Extract the (x, y) coordinate from the center of the cell holding the provided text.  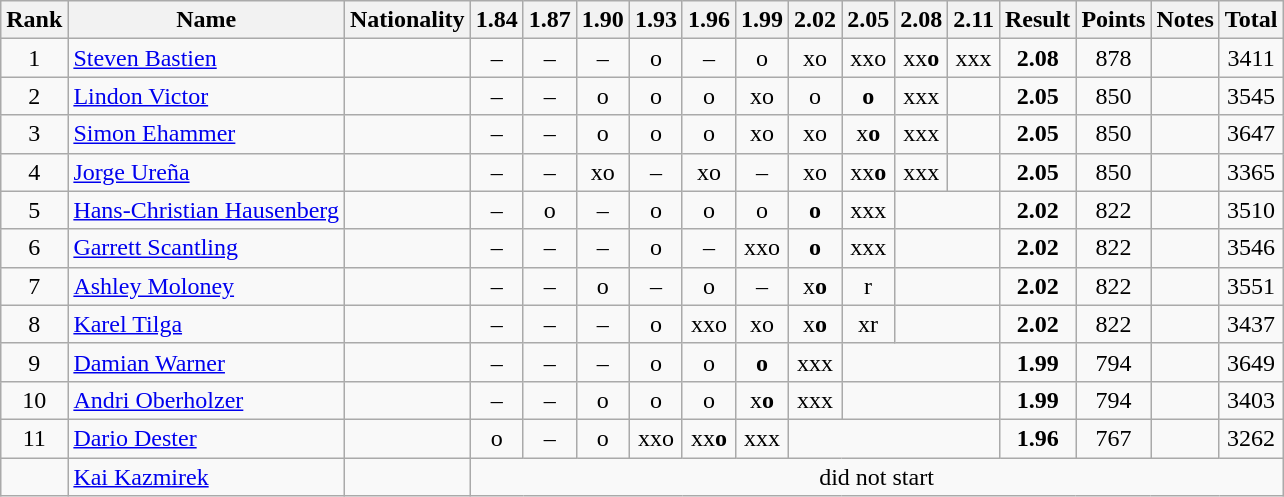
1.87 (550, 20)
8 (34, 324)
Lindon Victor (206, 96)
3545 (1251, 96)
1 (34, 58)
4 (34, 172)
Jorge Ureña (206, 172)
Simon Ehammer (206, 134)
Ashley Moloney (206, 286)
3262 (1251, 438)
3510 (1251, 210)
9 (34, 362)
Total (1251, 20)
Steven Bastien (206, 58)
767 (1114, 438)
6 (34, 248)
Nationality (407, 20)
7 (34, 286)
10 (34, 400)
5 (34, 210)
3551 (1251, 286)
Karel Tilga (206, 324)
Damian Warner (206, 362)
Andri Oberholzer (206, 400)
r (868, 286)
Name (206, 20)
2 (34, 96)
1.84 (496, 20)
3 (34, 134)
did not start (876, 477)
Dario Dester (206, 438)
3649 (1251, 362)
878 (1114, 58)
3411 (1251, 58)
Notes (1185, 20)
3403 (1251, 400)
Rank (34, 20)
Kai Kazmirek (206, 477)
Garrett Scantling (206, 248)
Result (1037, 20)
3437 (1251, 324)
1.93 (656, 20)
3546 (1251, 248)
Hans-Christian Hausenberg (206, 210)
2.11 (974, 20)
11 (34, 438)
3365 (1251, 172)
xr (868, 324)
Points (1114, 20)
1.90 (602, 20)
3647 (1251, 134)
